Output the (X, Y) coordinate of the center of the cell containing the given text.  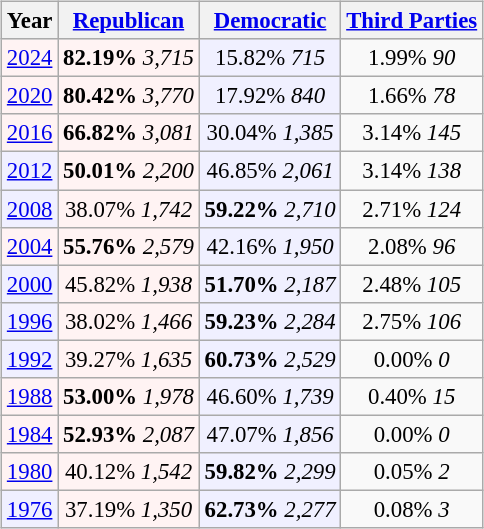
1980 (30, 472)
Republican (129, 21)
2024 (30, 58)
30.04% 1,385 (270, 133)
82.19% 3,715 (129, 58)
46.60% 1,739 (270, 396)
1976 (30, 509)
2.48% 105 (412, 284)
1.66% 78 (412, 96)
62.73% 2,277 (270, 509)
2000 (30, 284)
2012 (30, 171)
0.05% 2 (412, 472)
50.01% 2,200 (129, 171)
59.82% 2,299 (270, 472)
3.14% 145 (412, 133)
Third Parties (412, 21)
3.14% 138 (412, 171)
80.42% 3,770 (129, 96)
0.40% 15 (412, 396)
2016 (30, 133)
2.75% 106 (412, 321)
1.99% 90 (412, 58)
1996 (30, 321)
52.93% 2,087 (129, 434)
2008 (30, 209)
2004 (30, 246)
55.76% 2,579 (129, 246)
39.27% 1,635 (129, 359)
45.82% 1,938 (129, 284)
2.71% 124 (412, 209)
47.07% 1,856 (270, 434)
17.92% 840 (270, 96)
38.07% 1,742 (129, 209)
66.82% 3,081 (129, 133)
1992 (30, 359)
37.19% 1,350 (129, 509)
42.16% 1,950 (270, 246)
Democratic (270, 21)
15.82% 715 (270, 58)
40.12% 1,542 (129, 472)
2020 (30, 96)
1988 (30, 396)
46.85% 2,061 (270, 171)
51.70% 2,187 (270, 284)
38.02% 1,466 (129, 321)
1984 (30, 434)
Year (30, 21)
2.08% 96 (412, 246)
53.00% 1,978 (129, 396)
0.08% 3 (412, 509)
60.73% 2,529 (270, 359)
59.23% 2,284 (270, 321)
59.22% 2,710 (270, 209)
